Output the (X, Y) coordinate of the center of the cell containing the given text.  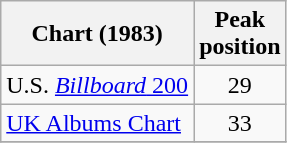
29 (240, 85)
U.S. Billboard 200 (98, 85)
33 (240, 123)
Peakposition (240, 34)
Chart (1983) (98, 34)
UK Albums Chart (98, 123)
